Detect which cell encompasses the target text, then output its [x, y] center coordinate. 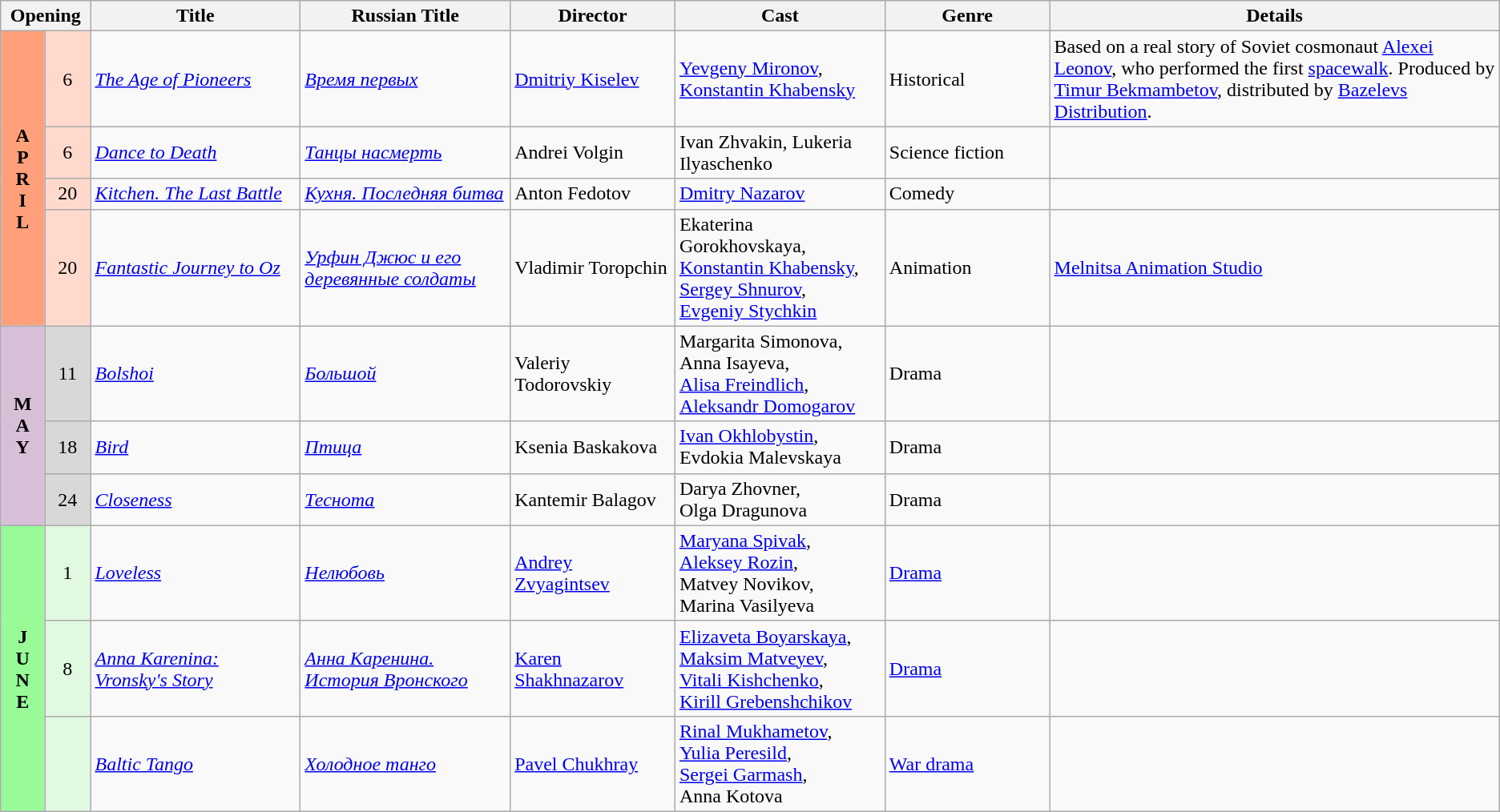
Bolshoi [196, 373]
Loveless [196, 573]
Ivan Okhlobystin, Evdokia Malevskaya [780, 447]
Танцы насмерть [405, 152]
Кухня. Последняя битва [405, 194]
Comedy [967, 194]
Dmitriy Kiselev [593, 78]
Теснота [405, 500]
Rinal Mukhametov, Yulia Peresild, Sergei Garmash, Anna Kotova [780, 764]
Valeriy Todorovskiy [593, 373]
Andrei Volgin [593, 152]
Genre [967, 16]
Elizaveta Boyarskaya, Maksim Matveyev, Vitali Kishchenko, Kirill Grebenshchikov [780, 668]
Ivan Zhvakin, Lukeria Ilyaschenko [780, 152]
Animation [967, 267]
Historical [967, 78]
1 [67, 573]
Нелюбовь [405, 573]
Cast [780, 16]
Melnitsa Animation Studio [1274, 267]
Pavel Chukhray [593, 764]
11 [67, 373]
Karen Shakhnazarov [593, 668]
Details [1274, 16]
Maryana Spivak, Aleksey Rozin, Matvey Novikov, Marina Vasilyeva [780, 573]
The Age of Pioneers [196, 78]
Darya Zhovner, Olga Dragunova [780, 500]
War drama [967, 764]
24 [67, 500]
Ekaterina Gorokhovskaya, Konstantin Khabensky, Sergey Shnurov, Evgeniy Stychkin [780, 267]
18 [67, 447]
Dance to Death [196, 152]
Science fiction [967, 152]
Урфин Джюс и его деревянные солдаты [405, 267]
Russian Title [405, 16]
Bird [196, 447]
Baltic Tango [196, 764]
Птица [405, 447]
Anton Fedotov [593, 194]
Opening [46, 16]
Anna Karenina: Vronsky's Story [196, 668]
Ksenia Baskakova [593, 447]
Yevgeny Mironov, Konstantin Khabensky [780, 78]
APRIL [22, 179]
Margarita Simonova, Anna Isayeva, Alisa Freindlich, Aleksandr Domogarov [780, 373]
Анна Каренина. История Вронского [405, 668]
Andrey Zvyagintsev [593, 573]
Title [196, 16]
Холодное танго [405, 764]
8 [67, 668]
Большой [405, 373]
JUNE [22, 668]
Kitchen. The Last Battle [196, 194]
Dmitry Nazarov [780, 194]
Vladimir Toropchin [593, 267]
Время первых [405, 78]
Kantemir Balagov [593, 500]
Closeness [196, 500]
MAY [22, 426]
Fantastic Journey to Oz [196, 267]
Director [593, 16]
